Capture the cell that displays the provided text and extract its (x, y) central coordinate. 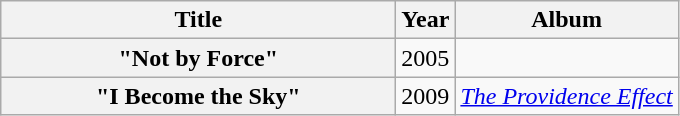
2009 (426, 96)
Album (566, 20)
The Providence Effect (566, 96)
"I Become the Sky" (198, 96)
Title (198, 20)
Year (426, 20)
"Not by Force" (198, 58)
2005 (426, 58)
